Determine the [X, Y] coordinate at the center of the cell enclosing the given text.  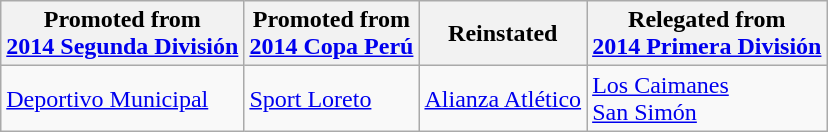
Los Caimanes San Simón [707, 98]
Sport Loreto [332, 98]
Deportivo Municipal [122, 98]
Reinstated [503, 34]
Alianza Atlético [503, 98]
Promoted from2014 Copa Perú [332, 34]
Promoted from2014 Segunda División [122, 34]
Relegated from2014 Primera División [707, 34]
